Output the [x, y] coordinate of the center of the cell containing the given text.  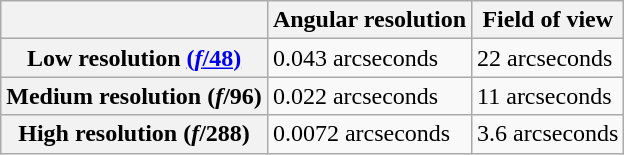
0.0072 arcseconds [369, 134]
11 arcseconds [548, 96]
0.043 arcseconds [369, 58]
Angular resolution [369, 20]
Low resolution (f/48) [134, 58]
Medium resolution (f/96) [134, 96]
3.6 arcseconds [548, 134]
22 arcseconds [548, 58]
Field of view [548, 20]
0.022 arcseconds [369, 96]
High resolution (f/288) [134, 134]
